Find where the given text appears and provide that cell's center as [X, Y] coordinate. 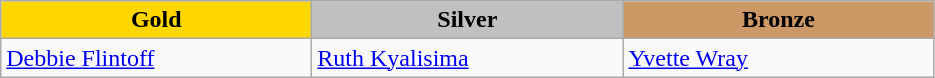
Yvette Wray [778, 58]
Ruth Kyalisima [468, 58]
Debbie Flintoff [156, 58]
Gold [156, 20]
Silver [468, 20]
Bronze [778, 20]
